Output the [X, Y] coordinate of the center of the cell containing the given text.  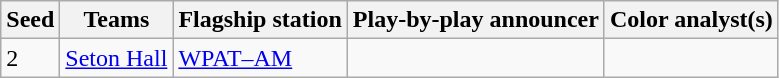
Color analyst(s) [691, 20]
Seton Hall [116, 58]
Flagship station [260, 20]
Seed [30, 20]
WPAT–AM [260, 58]
Play-by-play announcer [476, 20]
Teams [116, 20]
2 [30, 58]
